Search for the cell housing the specified text and yield its (x, y) center coordinate. 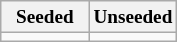
Unseeded (133, 17)
Seeded (45, 17)
